Find where the given text appears and provide that cell's center as (x, y) coordinate. 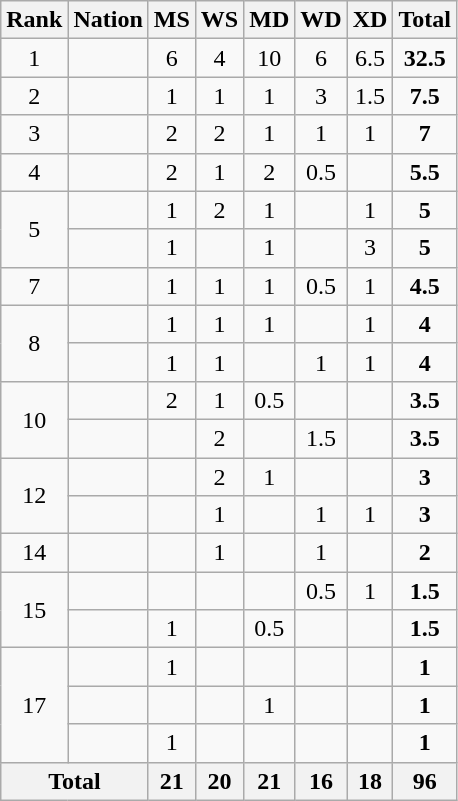
7.5 (425, 96)
MS (172, 20)
5.5 (425, 172)
WS (219, 20)
96 (425, 781)
32.5 (425, 58)
Nation (108, 20)
20 (219, 781)
17 (34, 705)
14 (34, 553)
8 (34, 343)
12 (34, 496)
MD (270, 20)
15 (34, 610)
XD (370, 20)
18 (370, 781)
6.5 (370, 58)
16 (321, 781)
Rank (34, 20)
4.5 (425, 286)
WD (321, 20)
